Search for the cell housing the specified text and yield its (X, Y) center coordinate. 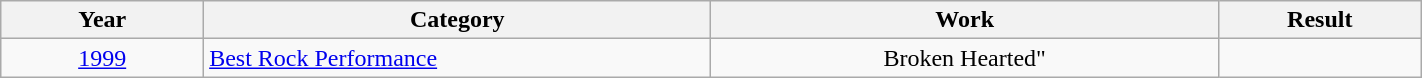
Result (1320, 20)
Best Rock Performance (458, 58)
Year (102, 20)
Work (964, 20)
Category (458, 20)
1999 (102, 58)
Broken Hearted" (964, 58)
